Determine the [x, y] coordinate at the center of the cell enclosing the given text.  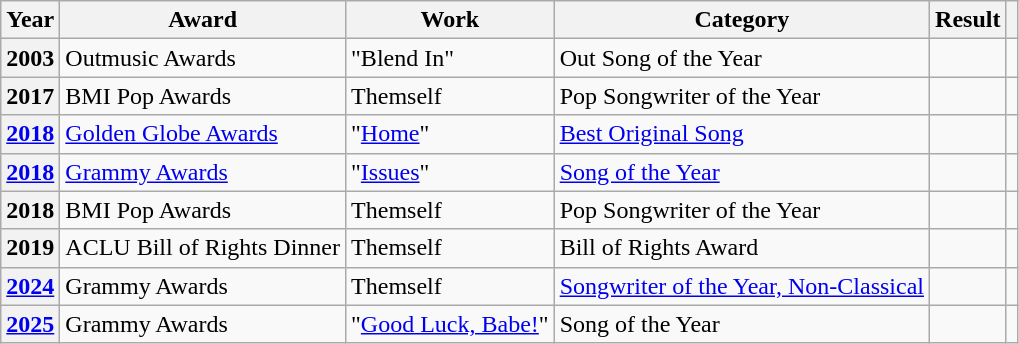
Golden Globe Awards [203, 134]
Outmusic Awards [203, 58]
2003 [30, 58]
Category [742, 20]
Best Original Song [742, 134]
2019 [30, 248]
2024 [30, 286]
2017 [30, 96]
2025 [30, 324]
"Home" [450, 134]
Year [30, 20]
Work [450, 20]
Award [203, 20]
"Blend In" [450, 58]
Result [968, 20]
Out Song of the Year [742, 58]
"Issues" [450, 172]
ACLU Bill of Rights Dinner [203, 248]
Bill of Rights Award [742, 248]
Songwriter of the Year, Non-Classical [742, 286]
"Good Luck, Babe!" [450, 324]
